Search for the cell housing the specified text and yield its [X, Y] center coordinate. 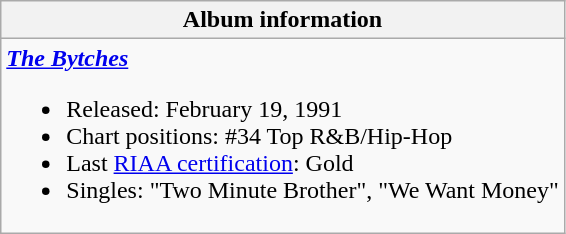
Album information [283, 20]
The BytchesReleased: February 19, 1991Chart positions: #34 Top R&B/Hip-HopLast RIAA certification: GoldSingles: "Two Minute Brother", "We Want Money" [283, 136]
